Capture the cell that displays the provided text and extract its [x, y] central coordinate. 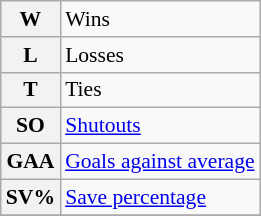
Ties [160, 90]
Shutouts [160, 126]
Wins [160, 19]
SV% [30, 197]
SO [30, 126]
Losses [160, 55]
Goals against average [160, 162]
W [30, 19]
L [30, 55]
GAA [30, 162]
Save percentage [160, 197]
T [30, 90]
